From the cell containing the given text, extract its center point as (x, y) coordinate. 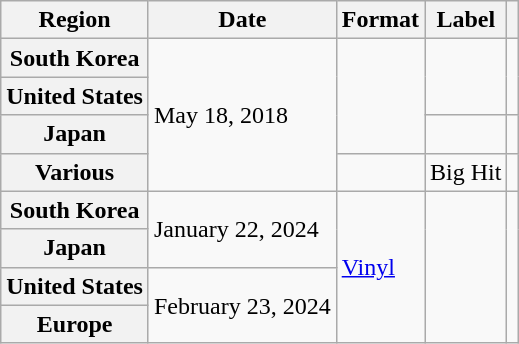
Europe (75, 324)
Region (75, 20)
Date (242, 20)
Vinyl (380, 267)
Label (466, 20)
Big Hit (466, 172)
January 22, 2024 (242, 229)
May 18, 2018 (242, 115)
Format (380, 20)
Various (75, 172)
February 23, 2024 (242, 305)
